Find where the given text appears and provide that cell's center as (X, Y) coordinate. 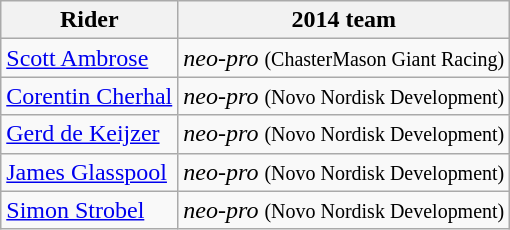
Corentin Cherhal (90, 96)
Scott Ambrose (90, 58)
James Glasspool (90, 172)
Simon Strobel (90, 210)
Rider (90, 20)
neo-pro (ChasterMason Giant Racing) (344, 58)
2014 team (344, 20)
Gerd de Keijzer (90, 134)
